Scan for the cell matching the given text and deliver its [X, Y] coordinate at center. 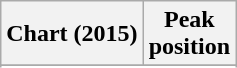
Chart (2015) [72, 34]
Peak position [189, 34]
